Scan for the cell matching the given text and deliver its (x, y) coordinate at center. 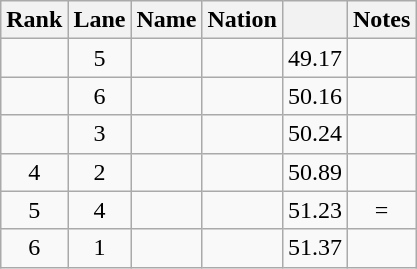
1 (100, 248)
50.24 (314, 134)
2 (100, 172)
Nation (242, 20)
= (381, 210)
Notes (381, 20)
Name (166, 20)
50.16 (314, 96)
50.89 (314, 172)
51.23 (314, 210)
Lane (100, 20)
51.37 (314, 248)
Rank (34, 20)
3 (100, 134)
49.17 (314, 58)
